Pinpoint the cell where the given text exists, returning its (x, y) midpoint coordinate. 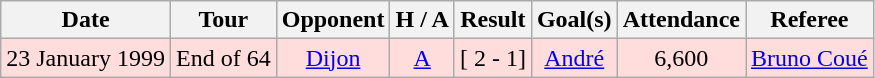
Opponent (333, 20)
Result (492, 20)
Referee (810, 20)
Tour (223, 20)
Dijon (333, 58)
6,600 (681, 58)
Date (86, 20)
A (422, 58)
Attendance (681, 20)
André (574, 58)
Goal(s) (574, 20)
23 January 1999 (86, 58)
Bruno Coué (810, 58)
H / A (422, 20)
End of 64 (223, 58)
[ 2 - 1] (492, 58)
